For the text-containing cell, return its midpoint in (X, Y) coordinate format. 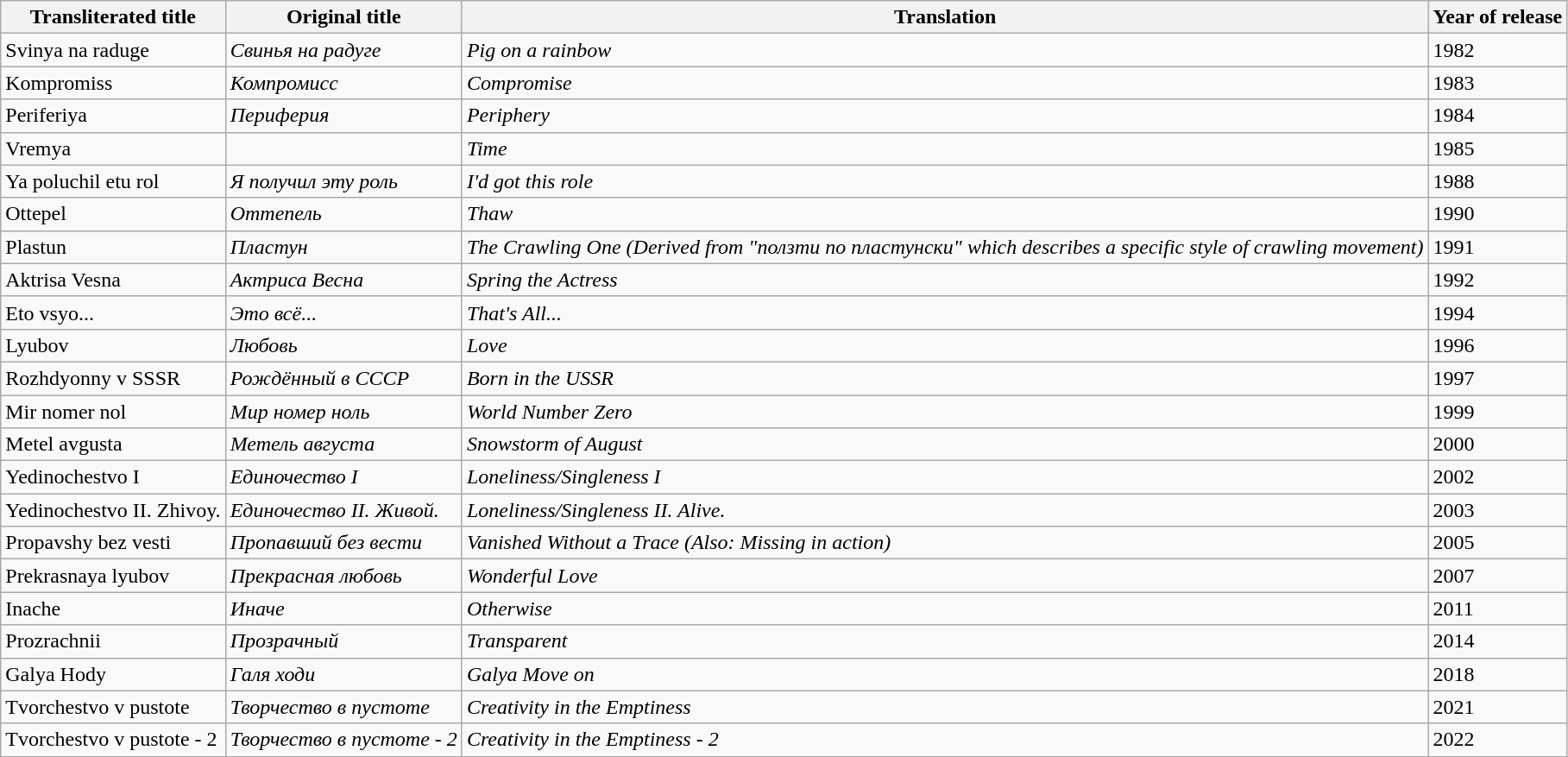
Оттепель (343, 214)
Пластун (343, 247)
2000 (1498, 445)
Spring the Actress (945, 280)
Plastun (113, 247)
1996 (1498, 345)
Otherwise (945, 609)
Tvorchestvo v pustote - 2 (113, 740)
Periferiya (113, 116)
Transliterated title (113, 17)
1991 (1498, 247)
Lyubov (113, 345)
2003 (1498, 510)
Творчество в пустоте - 2 (343, 740)
Inache (113, 609)
Иначе (343, 609)
2005 (1498, 543)
Aktrisa Vesna (113, 280)
Я получил эту роль (343, 181)
Актриса Весна (343, 280)
Wonderful Love (945, 576)
I'd got this role (945, 181)
Это всё... (343, 312)
Eto vsyo... (113, 312)
1994 (1498, 312)
Галя ходи (343, 674)
Метель августа (343, 445)
Year of release (1498, 17)
Translation (945, 17)
2018 (1498, 674)
2002 (1498, 477)
1992 (1498, 280)
Ya poluchil etu rol (113, 181)
Galya Hody (113, 674)
Prekrasnaya lyubov (113, 576)
Единочество I (343, 477)
2007 (1498, 576)
Рождённый в СССР (343, 378)
1985 (1498, 148)
Original title (343, 17)
Creativity in the Emptiness (945, 707)
Svinya na raduge (113, 50)
2011 (1498, 609)
1990 (1498, 214)
The Crawling One (Derived from "ползти по пластунски" which describes a specific style of crawling movement) (945, 247)
Loneliness/Singleness I (945, 477)
World Number Zero (945, 412)
That's All... (945, 312)
Loneliness/Singleness II. Alive. (945, 510)
Creativity in the Emptiness - 2 (945, 740)
Vremya (113, 148)
Kompromiss (113, 83)
1999 (1498, 412)
1982 (1498, 50)
Mir nomer nol (113, 412)
Rozhdyonny v SSSR (113, 378)
Born in the USSR (945, 378)
Thaw (945, 214)
Единочество II. Живой. (343, 510)
Time (945, 148)
1983 (1498, 83)
2014 (1498, 641)
Yedinochestvo II. Zhivoy. (113, 510)
Пропавший без вести (343, 543)
Snowstorm of August (945, 445)
Свинья на радуге (343, 50)
Любовь (343, 345)
Galya Move on (945, 674)
Tvorchestvo v pustote (113, 707)
Периферия (343, 116)
Yedinochestvo I (113, 477)
Love (945, 345)
Pig on a rainbow (945, 50)
Прозрачный (343, 641)
Мир номер ноль (343, 412)
Transparent (945, 641)
2022 (1498, 740)
Metel avgusta (113, 445)
1984 (1498, 116)
Компромисс (343, 83)
Творчество в пустоте (343, 707)
1997 (1498, 378)
Vanished Without a Trace (Also: Missing in action) (945, 543)
Periphery (945, 116)
2021 (1498, 707)
Propavshy bez vesti (113, 543)
Ottepel (113, 214)
Compromise (945, 83)
Прекрасная любовь (343, 576)
1988 (1498, 181)
Prozrachnii (113, 641)
